Provide the [X, Y] coordinate of the cell's center where the given text is located.  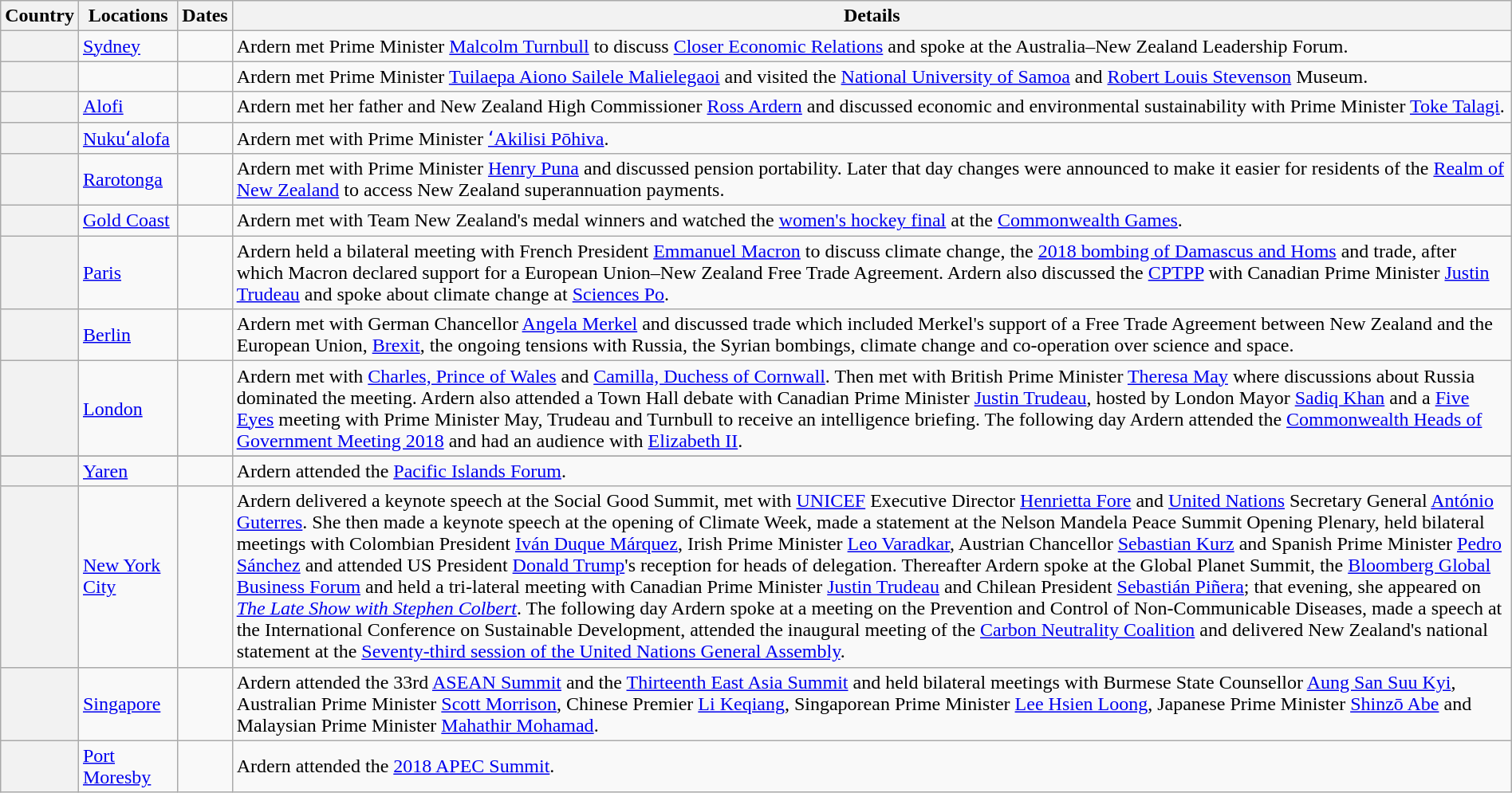
Ardern met Prime Minister Malcolm Turnbull to discuss Closer Economic Relations and spoke at the Australia–New Zealand Leadership Forum. [872, 46]
Ardern met with Prime Minister ʻAkilisi Pōhiva. [872, 138]
Singapore [128, 704]
Berlin [128, 335]
Yaren [128, 471]
Ardern attended the Pacific Islands Forum. [872, 471]
Sydney [128, 46]
Dates [205, 16]
New York City [128, 577]
Details [872, 16]
Country [40, 16]
Locations [128, 16]
Alofi [128, 107]
Ardern met Prime Minister Tuilaepa Aiono Sailele Malielegaoi and visited the National University of Samoa and Robert Louis Stevenson Museum. [872, 77]
Port Moresby [128, 767]
Nukuʻalofa [128, 138]
Ardern met with Team New Zealand's medal winners and watched the women's hockey final at the Commonwealth Games. [872, 221]
Gold Coast [128, 221]
Ardern attended the 2018 APEC Summit. [872, 767]
Rarotonga [128, 180]
Paris [128, 273]
London [128, 408]
